Output the (x, y) coordinate of the center of the cell containing the given text.  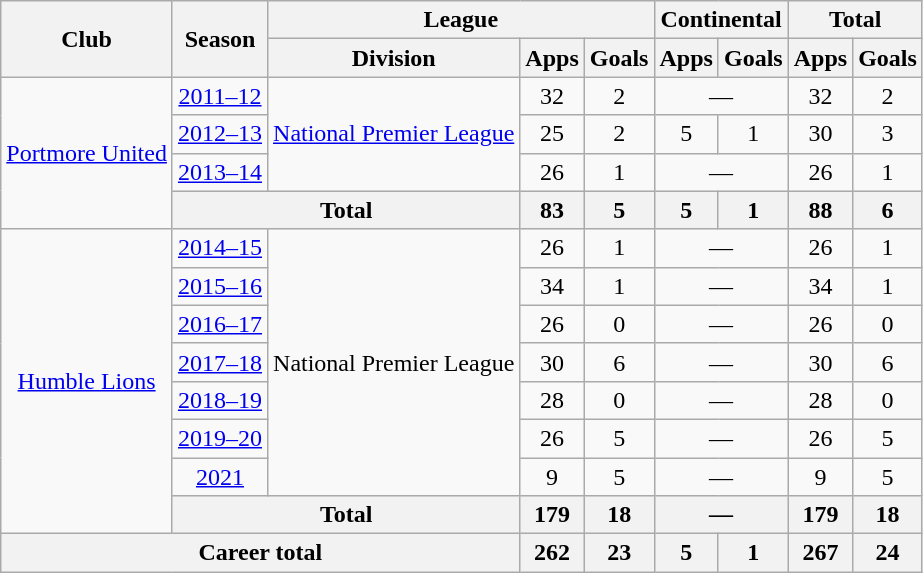
2017–18 (220, 362)
2012–13 (220, 134)
3 (888, 134)
2019–20 (220, 438)
2016–17 (220, 324)
23 (619, 553)
Career total (260, 553)
2013–14 (220, 172)
262 (552, 553)
2011–12 (220, 96)
2015–16 (220, 286)
2018–19 (220, 400)
Season (220, 39)
Humble Lions (87, 381)
League (461, 20)
2021 (220, 477)
Portmore United (87, 153)
Continental (721, 20)
88 (820, 210)
Club (87, 39)
267 (820, 553)
24 (888, 553)
83 (552, 210)
2014–15 (220, 248)
Division (394, 58)
25 (552, 134)
